Search for the cell housing the specified text and yield its [x, y] center coordinate. 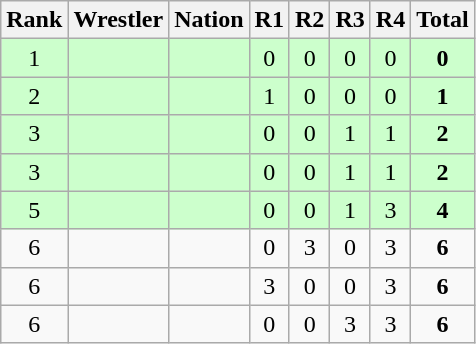
Wrestler [118, 20]
R2 [309, 20]
Total [443, 20]
Nation [209, 20]
5 [34, 210]
Rank [34, 20]
R4 [390, 20]
R1 [269, 20]
4 [443, 210]
R3 [350, 20]
